For the text-containing cell, return its midpoint in (X, Y) coordinate format. 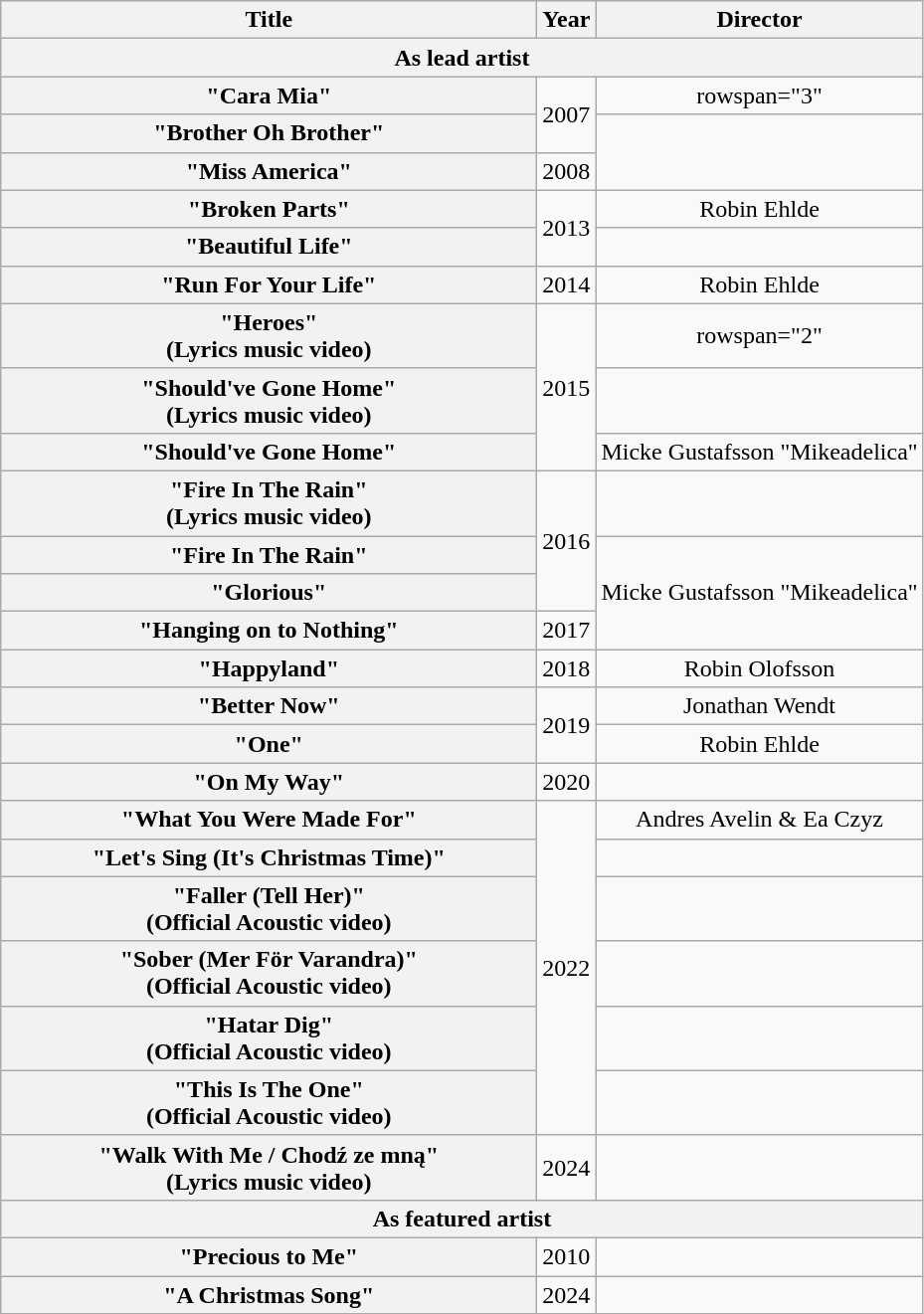
Andres Avelin & Ea Czyz (760, 820)
As lead artist (462, 58)
2019 (567, 725)
2008 (567, 171)
2017 (567, 631)
2022 (567, 968)
2010 (567, 1256)
2013 (567, 228)
"Walk With Me / Chodź ze mną"(Lyrics music video) (269, 1168)
"Let's Sing (It's Christmas Time)" (269, 857)
"Heroes"(Lyrics music video) (269, 336)
Robin Olofsson (760, 668)
Director (760, 20)
As featured artist (462, 1219)
"Beautiful Life" (269, 247)
"Miss America" (269, 171)
"Hatar Dig"(Official Acoustic video) (269, 1038)
"Fire In The Rain"(Lyrics music video) (269, 503)
"What You Were Made For" (269, 820)
"Precious to Me" (269, 1256)
"Sober (Mer För Varandra)" (Official Acoustic video) (269, 973)
"Hanging on to Nothing" (269, 631)
"One" (269, 744)
2015 (567, 387)
2007 (567, 114)
"Better Now" (269, 706)
2016 (567, 541)
2014 (567, 284)
2018 (567, 668)
"Should've Gone Home"(Lyrics music video) (269, 400)
"Should've Gone Home" (269, 452)
"Happyland" (269, 668)
rowspan="2" (760, 336)
2020 (567, 782)
"Faller (Tell Her)"(Official Acoustic video) (269, 909)
Title (269, 20)
"A Christmas Song" (269, 1294)
rowspan="3" (760, 95)
"Brother Oh Brother" (269, 133)
Year (567, 20)
"Fire In The Rain" (269, 554)
"Cara Mia" (269, 95)
"Run For Your Life" (269, 284)
"This Is The One"(Official Acoustic video) (269, 1102)
"Broken Parts" (269, 209)
"Glorious" (269, 593)
Jonathan Wendt (760, 706)
"On My Way" (269, 782)
